From the cell containing the given text, extract its center point as [X, Y] coordinate. 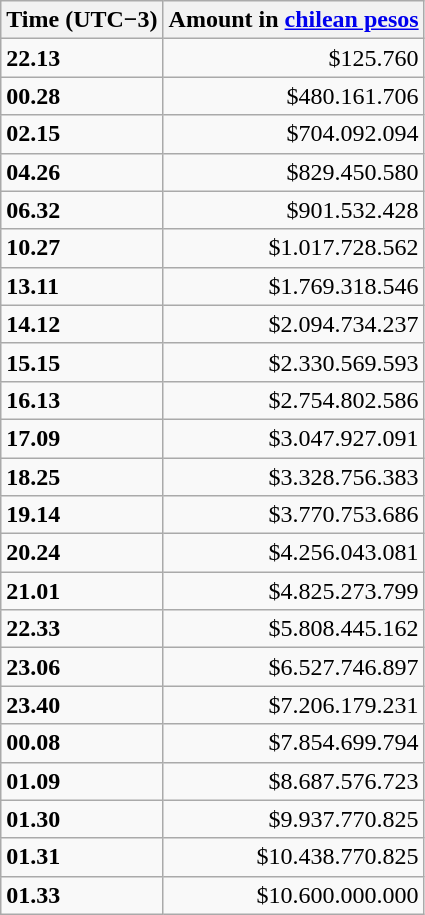
01.31 [82, 857]
$3.770.753.686 [294, 515]
00.28 [82, 96]
$480.161.706 [294, 96]
$10.600.000.000 [294, 895]
22.33 [82, 629]
$2.754.802.586 [294, 400]
$1.769.318.546 [294, 286]
$2.094.734.237 [294, 324]
23.40 [82, 705]
$4.256.043.081 [294, 553]
23.06 [82, 667]
$6.527.746.897 [294, 667]
$125.760 [294, 58]
01.30 [82, 819]
21.01 [82, 591]
06.32 [82, 210]
$901.532.428 [294, 210]
13.11 [82, 286]
18.25 [82, 477]
$5.808.445.162 [294, 629]
16.13 [82, 400]
Time (UTC−3) [82, 20]
$3.328.756.383 [294, 477]
$9.937.770.825 [294, 819]
$704.092.094 [294, 134]
10.27 [82, 248]
20.24 [82, 553]
$3.047.927.091 [294, 438]
$829.450.580 [294, 172]
$1.017.728.562 [294, 248]
14.12 [82, 324]
17.09 [82, 438]
04.26 [82, 172]
$8.687.576.723 [294, 781]
$10.438.770.825 [294, 857]
02.15 [82, 134]
$4.825.273.799 [294, 591]
22.13 [82, 58]
01.33 [82, 895]
$7.854.699.794 [294, 743]
$7.206.179.231 [294, 705]
Amount in chilean pesos [294, 20]
19.14 [82, 515]
01.09 [82, 781]
$2.330.569.593 [294, 362]
15.15 [82, 362]
00.08 [82, 743]
